Capture the cell that displays the provided text and extract its [x, y] central coordinate. 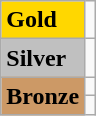
Silver [43, 58]
Bronze [43, 96]
Gold [43, 20]
